Detect which cell encompasses the target text, then output its (x, y) center coordinate. 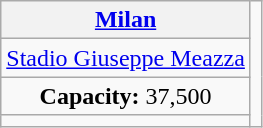
Milan (126, 20)
Capacity: 37,500 (126, 96)
Stadio Giuseppe Meazza (126, 58)
